Identify which cell holds the provided text, then report its [X, Y] central coordinate. 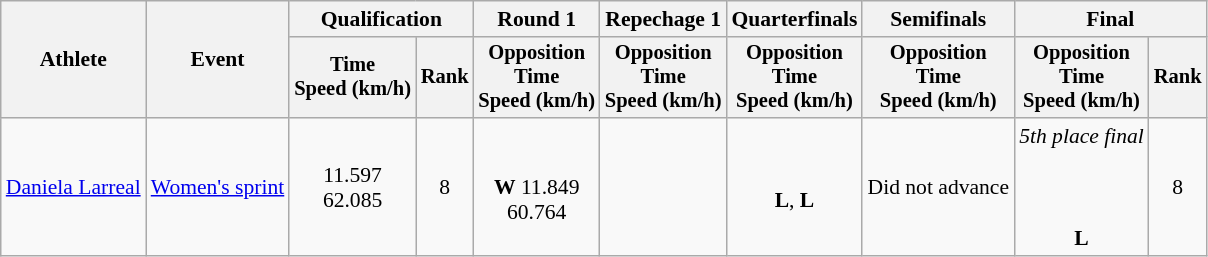
Final [1110, 19]
Daniela Larreal [74, 187]
L, L [794, 187]
Event [218, 60]
Did not advance [938, 187]
W 11.84960.764 [536, 187]
TimeSpeed (km/h) [352, 78]
Round 1 [536, 19]
5th place finalL [1082, 187]
Semifinals [938, 19]
Athlete [74, 60]
Women's sprint [218, 187]
Quarterfinals [794, 19]
11.59762.085 [352, 187]
Repechage 1 [664, 19]
Qualification [381, 19]
